Find where the given text appears and provide that cell's center as [x, y] coordinate. 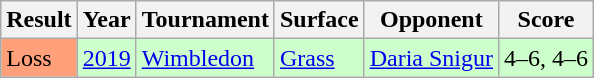
Surface [319, 20]
Wimbledon [205, 58]
2019 [106, 58]
Result [39, 20]
Opponent [431, 20]
4–6, 4–6 [546, 58]
Score [546, 20]
Loss [39, 58]
Daria Snigur [431, 58]
Year [106, 20]
Grass [319, 58]
Tournament [205, 20]
